Return [x, y] of the center of cell containing provided text 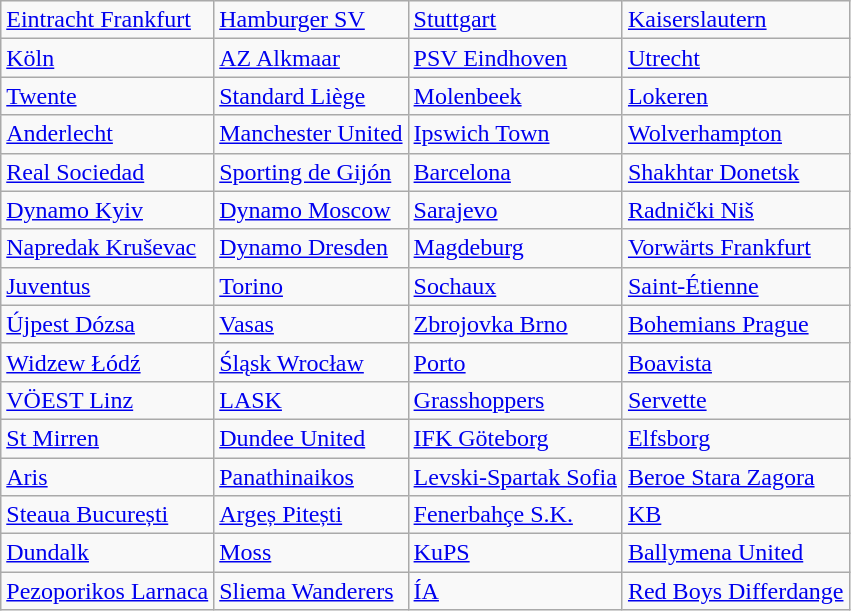
Red Boys Differdange [736, 591]
Torino [311, 286]
Elfsborg [736, 438]
Pezoporikos Larnaca [108, 591]
Moss [311, 553]
Widzew Łódź [108, 362]
Shakhtar Donetsk [736, 172]
Grasshoppers [515, 400]
Porto [515, 362]
Lokeren [736, 96]
Argeș Pitești [311, 515]
Utrecht [736, 58]
Servette [736, 400]
Molenbeek [515, 96]
Magdeburg [515, 248]
Napredak Kruševac [108, 248]
Dundalk [108, 553]
Kaiserslautern [736, 20]
Dynamo Kyiv [108, 210]
Ipswich Town [515, 134]
Sarajevo [515, 210]
Újpest Dózsa [108, 324]
Ballymena United [736, 553]
St Mirren [108, 438]
Bohemians Prague [736, 324]
Dynamo Dresden [311, 248]
Eintracht Frankfurt [108, 20]
Köln [108, 58]
Vasas [311, 324]
Wolverhampton [736, 134]
Steaua București [108, 515]
Sochaux [515, 286]
IFK Göteborg [515, 438]
Barcelona [515, 172]
Real Sociedad [108, 172]
Anderlecht [108, 134]
Zbrojovka Brno [515, 324]
Panathinaikos [311, 477]
Dynamo Moscow [311, 210]
PSV Eindhoven [515, 58]
Vorwärts Frankfurt [736, 248]
Dundee United [311, 438]
Fenerbahçe S.K. [515, 515]
KB [736, 515]
Twente [108, 96]
VÖEST Linz [108, 400]
Saint-Étienne [736, 286]
Hamburger SV [311, 20]
Beroe Stara Zagora [736, 477]
AZ Alkmaar [311, 58]
Śląsk Wrocław [311, 362]
Boavista [736, 362]
Sporting de Gijón [311, 172]
KuPS [515, 553]
Stuttgart [515, 20]
Levski-Spartak Sofia [515, 477]
Standard Liège [311, 96]
Juventus [108, 286]
LASK [311, 400]
Manchester United [311, 134]
Aris [108, 477]
Radnički Niš [736, 210]
ÍA [515, 591]
Sliema Wanderers [311, 591]
